Return the [x, y] coordinate for the center point of the cell that contains the specified text.  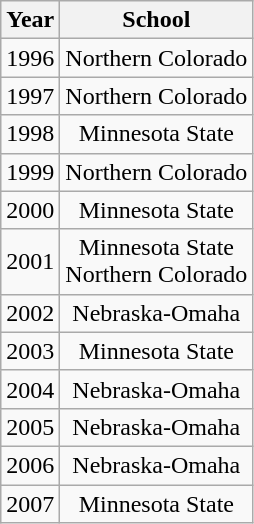
2007 [30, 503]
1998 [30, 134]
1999 [30, 172]
1996 [30, 58]
Minnesota StateNorthern Colorado [156, 262]
2004 [30, 389]
2000 [30, 210]
Year [30, 20]
1997 [30, 96]
2002 [30, 313]
2001 [30, 262]
2006 [30, 465]
School [156, 20]
2005 [30, 427]
2003 [30, 351]
